Extract the (X, Y) coordinate from the center of the cell holding the provided text.  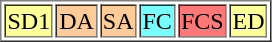
FC (158, 20)
ED (249, 20)
DA (76, 20)
FCS (202, 20)
SA (118, 20)
SD1 (28, 20)
